Return [X, Y] of the center of cell containing provided text 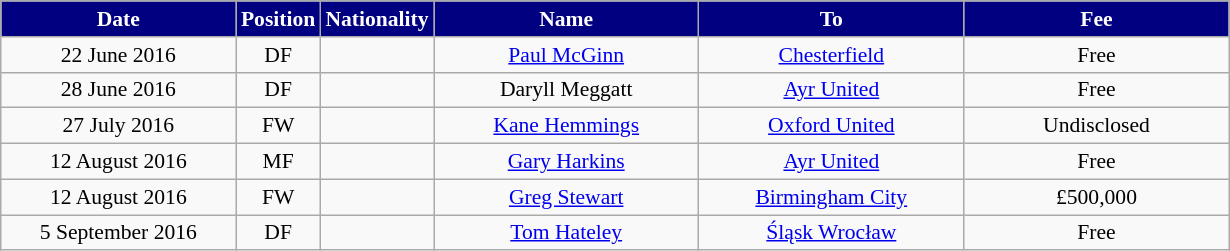
Gary Harkins [566, 162]
Nationality [376, 19]
Chesterfield [832, 55]
Date [118, 19]
Undisclosed [1096, 126]
Kane Hemmings [566, 126]
Śląsk Wrocław [832, 233]
Daryll Meggatt [566, 90]
MF [278, 162]
27 July 2016 [118, 126]
Greg Stewart [566, 197]
Tom Hateley [566, 233]
22 June 2016 [118, 55]
5 September 2016 [118, 233]
£500,000 [1096, 197]
Birmingham City [832, 197]
28 June 2016 [118, 90]
Position [278, 19]
To [832, 19]
Paul McGinn [566, 55]
Fee [1096, 19]
Oxford United [832, 126]
Name [566, 19]
